Identify which cell holds the provided text, then report its (X, Y) central coordinate. 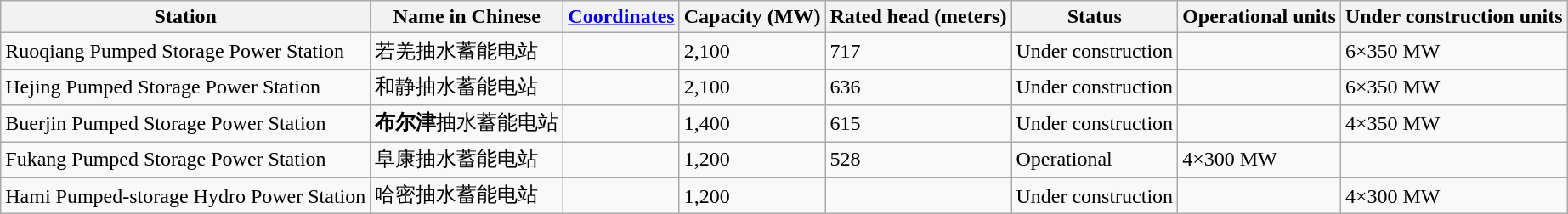
Under construction units (1453, 17)
Hejing Pumped Storage Power Station (185, 87)
Name in Chinese (467, 17)
阜康抽水蓄能电站 (467, 160)
Hami Pumped-storage Hydro Power Station (185, 195)
Fukang Pumped Storage Power Station (185, 160)
哈密抽水蓄能电站 (467, 195)
636 (918, 87)
Ruoqiang Pumped Storage Power Station (185, 51)
1,400 (752, 124)
Buerjin Pumped Storage Power Station (185, 124)
4×350 MW (1453, 124)
Status (1095, 17)
布尔津抽水蓄能电站 (467, 124)
Coordinates (621, 17)
和静抽水蓄能电站 (467, 87)
717 (918, 51)
615 (918, 124)
Station (185, 17)
Rated head (meters) (918, 17)
若羌抽水蓄能电站 (467, 51)
Operational units (1259, 17)
528 (918, 160)
Capacity (MW) (752, 17)
Operational (1095, 160)
